For the text-containing cell, return its midpoint in [X, Y] coordinate format. 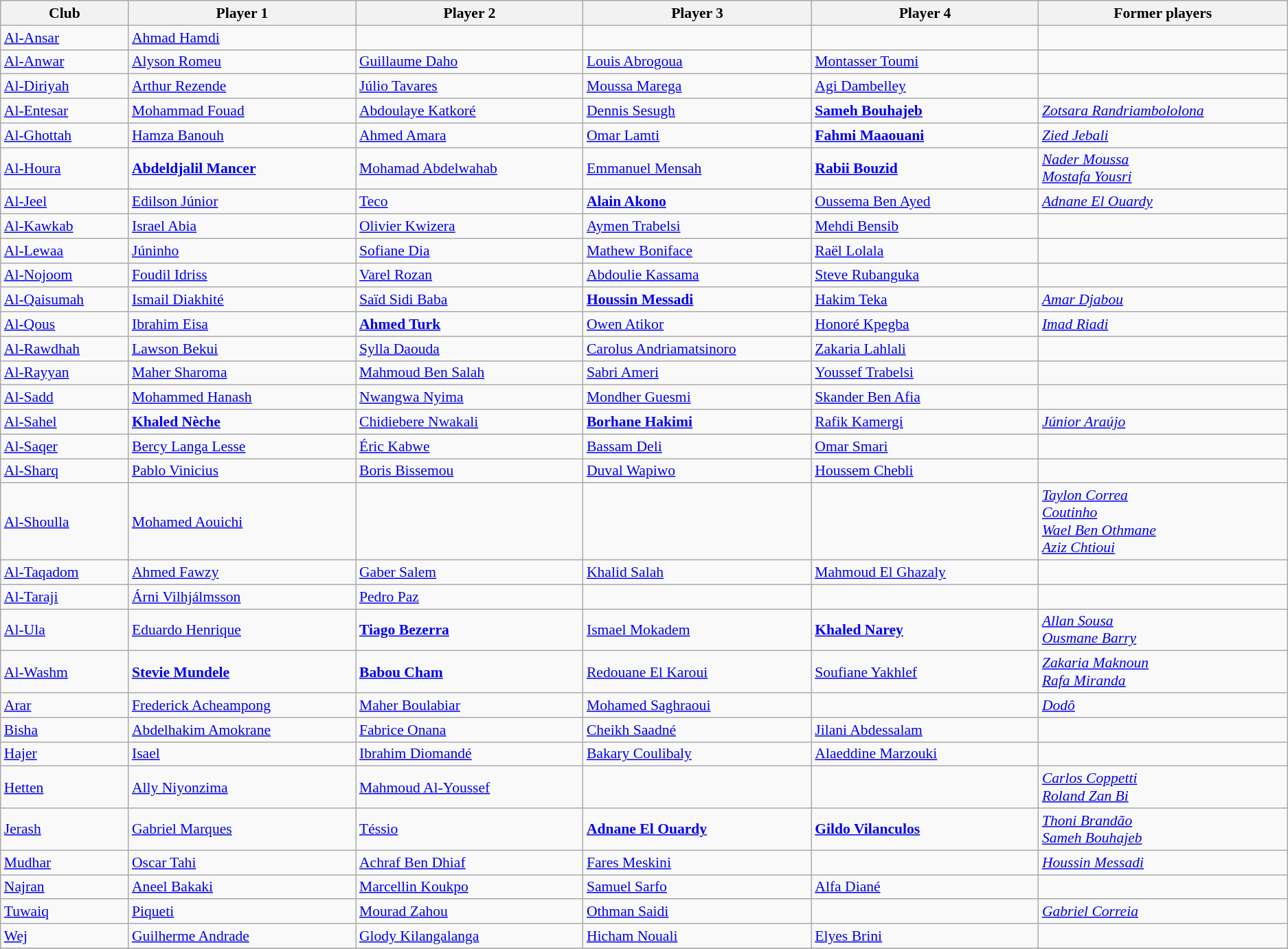
Éric Kabwe [470, 446]
Gabriel Marques [242, 830]
Al-Ula [65, 630]
Gaber Salem [470, 573]
Hajer [65, 754]
Al-Entesar [65, 111]
Fahmi Maaouani [925, 135]
Mehdi Bensib [925, 227]
Mohamed Aouichi [242, 522]
Ibrahim Diomandé [470, 754]
Isael [242, 754]
Amar Djabou [1163, 300]
Eduardo Henrique [242, 630]
Al-Kawkab [65, 227]
Al-Diriyah [65, 87]
Aneel Bakaki [242, 887]
Ahmad Hamdi [242, 38]
Steve Rubanguka [925, 275]
Maher Sharoma [242, 373]
Al-Taqadom [65, 573]
Júnior Araújo [1163, 422]
Khalid Salah [697, 573]
Al-Sadd [65, 398]
Al-Nojoom [65, 275]
Najran [65, 887]
Allan Sousa Ousmane Barry [1163, 630]
Bercy Langa Lesse [242, 446]
Al-Washm [65, 672]
Zied Jebali [1163, 135]
Nwangwa Nyima [470, 398]
Hicham Nouali [697, 936]
Sylla Daouda [470, 349]
Guilherme Andrade [242, 936]
Jilani Abdessalam [925, 730]
Fares Meskini [697, 862]
Al-Saqer [65, 446]
Player 4 [925, 13]
Taylon Correa Coutinho Wael Ben Othmane Aziz Chtioui [1163, 522]
Saïd Sidi Baba [470, 300]
Zakaria Lahlali [925, 349]
Skander Ben Afia [925, 398]
Samuel Sarfo [697, 887]
Ibrahim Eisa [242, 324]
Montasser Toumi [925, 62]
Pedro Paz [470, 597]
Sofiane Dia [470, 251]
Cheikh Saadné [697, 730]
Moussa Marega [697, 87]
Abdelhakim Amokrane [242, 730]
Khaled Nèche [242, 422]
Al-Ghottah [65, 135]
Zotsara Randriambololona [1163, 111]
Mondher Guesmi [697, 398]
Ally Niyonzima [242, 787]
Bakary Coulibaly [697, 754]
Mohammad Fouad [242, 111]
Mahmoud El Ghazaly [925, 573]
Al-Lewaa [65, 251]
Sameh Bouhajeb [925, 111]
Mathew Boniface [697, 251]
Dodô [1163, 705]
Arthur Rezende [242, 87]
Mourad Zahou [470, 912]
Nader Moussa Mostafa Yousri [1163, 169]
Omar Lamti [697, 135]
Boris Bissemou [470, 471]
Abdoulaye Katkoré [470, 111]
Stevie Mundele [242, 672]
Júlio Tavares [470, 87]
Zakaria Maknoun Rafa Miranda [1163, 672]
Carlos Coppetti Roland Zan Bi [1163, 787]
Varel Rozan [470, 275]
Guillaume Daho [470, 62]
Al-Qous [65, 324]
Fabrice Onana [470, 730]
Mohammed Hanash [242, 398]
Achraf Ben Dhiaf [470, 862]
Ahmed Amara [470, 135]
Ismail Diakhité [242, 300]
Gabriel Correia [1163, 912]
Al-Rayyan [65, 373]
Borhane Hakimi [697, 422]
Carolus Andriamatsinoro [697, 349]
Player 1 [242, 13]
Bisha [65, 730]
Houssem Chebli [925, 471]
Thoni Brandão Sameh Bouhajeb [1163, 830]
Mudhar [65, 862]
Teco [470, 202]
Lawson Bekui [242, 349]
Duval Wapiwo [697, 471]
Alaeddine Marzouki [925, 754]
Sabri Ameri [697, 373]
Olivier Kwizera [470, 227]
Gildo Vilanculos [925, 830]
Al-Shoulla [65, 522]
Khaled Narey [925, 630]
Júninho [242, 251]
Hamza Banouh [242, 135]
Israel Abia [242, 227]
Rafik Kamergi [925, 422]
Babou Cham [470, 672]
Téssio [470, 830]
Frederick Acheampong [242, 705]
Emmanuel Mensah [697, 169]
Glody Kilangalanga [470, 936]
Oscar Tahi [242, 862]
Owen Atikor [697, 324]
Tuwaiq [65, 912]
Al-Sharq [65, 471]
Marcellin Koukpo [470, 887]
Al-Rawdhah [65, 349]
Alyson Romeu [242, 62]
Al-Jeel [65, 202]
Al-Anwar [65, 62]
Club [65, 13]
Al-Sahel [65, 422]
Chidiebere Nwakali [470, 422]
Imad Riadi [1163, 324]
Othman Saidi [697, 912]
Agi Dambelley [925, 87]
Redouane El Karoui [697, 672]
Al-Ansar [65, 38]
Maher Boulabiar [470, 705]
Mahmoud Al-Youssef [470, 787]
Al-Qaisumah [65, 300]
Rabii Bouzid [925, 169]
Elyes Brini [925, 936]
Former players [1163, 13]
Honoré Kpegba [925, 324]
Alfa Diané [925, 887]
Pablo Vinicius [242, 471]
Youssef Trabelsi [925, 373]
Mohamad Abdelwahab [470, 169]
Ismael Mokadem [697, 630]
Piqueti [242, 912]
Raël Lolala [925, 251]
Foudil Idriss [242, 275]
Oussema Ben Ayed [925, 202]
Omar Smari [925, 446]
Árni Vilhjálmsson [242, 597]
Aymen Trabelsi [697, 227]
Player 3 [697, 13]
Soufiane Yakhlef [925, 672]
Al-Houra [65, 169]
Abdeldjalil Mancer [242, 169]
Hakim Teka [925, 300]
Mahmoud Ben Salah [470, 373]
Alain Akono [697, 202]
Al-Taraji [65, 597]
Abdoulie Kassama [697, 275]
Tiago Bezerra [470, 630]
Arar [65, 705]
Ahmed Fawzy [242, 573]
Dennis Sesugh [697, 111]
Louis Abrogoua [697, 62]
Bassam Deli [697, 446]
Jerash [65, 830]
Ahmed Turk [470, 324]
Hetten [65, 787]
Wej [65, 936]
Player 2 [470, 13]
Edilson Júnior [242, 202]
Mohamed Saghraoui [697, 705]
